Provide the (X, Y) coordinate of the cell's center where the given text is located.  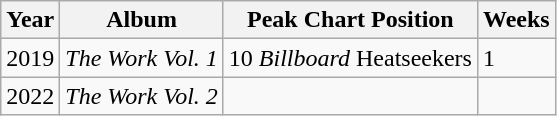
The Work Vol. 2 (142, 96)
Album (142, 20)
10 Billboard Heatseekers (350, 58)
Weeks (516, 20)
Peak Chart Position (350, 20)
1 (516, 58)
2019 (30, 58)
2022 (30, 96)
Year (30, 20)
The Work Vol. 1 (142, 58)
